From the cell containing the given text, extract its center point as [X, Y] coordinate. 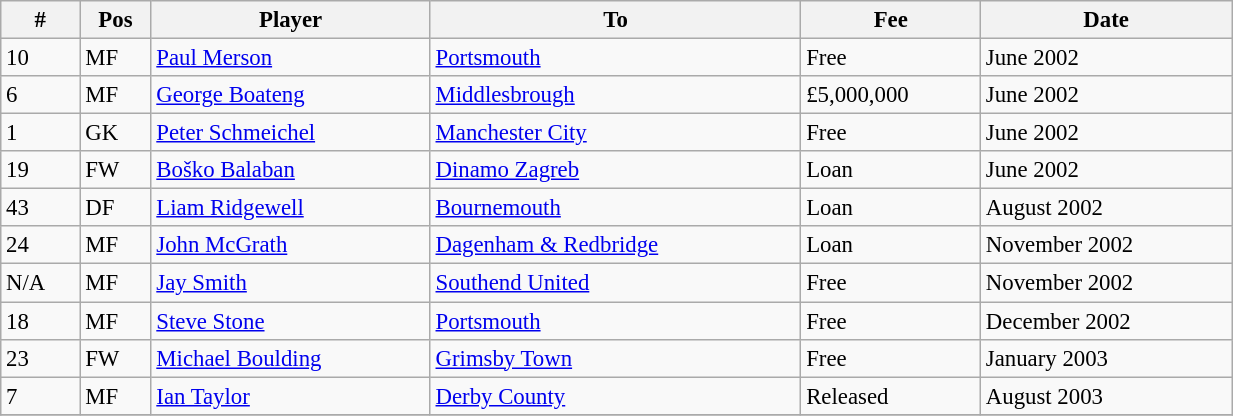
GK [116, 133]
Dagenham & Redbridge [616, 245]
January 2003 [1106, 358]
George Boateng [290, 95]
19 [40, 170]
18 [40, 321]
Manchester City [616, 133]
Michael Boulding [290, 358]
Boško Balaban [290, 170]
Pos [116, 20]
N/A [40, 283]
Fee [891, 20]
24 [40, 245]
Ian Taylor [290, 396]
Jay Smith [290, 283]
10 [40, 58]
Grimsby Town [616, 358]
Middlesbrough [616, 95]
# [40, 20]
Bournemouth [616, 208]
To [616, 20]
1 [40, 133]
December 2002 [1106, 321]
Southend United [616, 283]
Peter Schmeichel [290, 133]
Liam Ridgewell [290, 208]
John McGrath [290, 245]
Paul Merson [290, 58]
August 2002 [1106, 208]
Steve Stone [290, 321]
43 [40, 208]
Released [891, 396]
August 2003 [1106, 396]
7 [40, 396]
6 [40, 95]
Dinamo Zagreb [616, 170]
Player [290, 20]
£5,000,000 [891, 95]
DF [116, 208]
Date [1106, 20]
Derby County [616, 396]
23 [40, 358]
